Search for the cell housing the specified text and yield its [x, y] center coordinate. 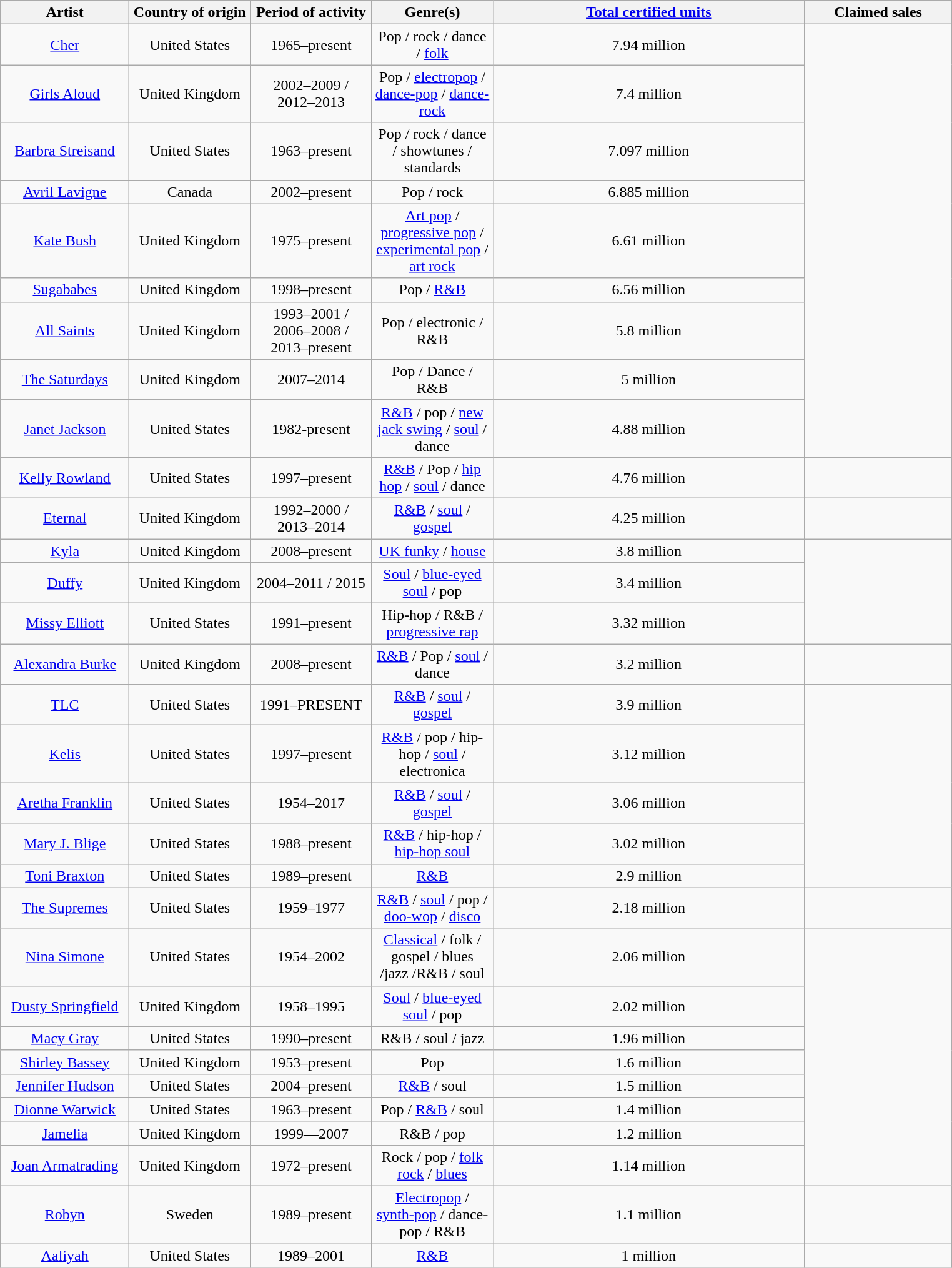
Macy Gray [65, 1038]
Aretha Franklin [65, 803]
2004–2011 / 2015 [311, 583]
1953–present [311, 1062]
1.6 million [648, 1062]
R&B / Pop / hip hop / soul / dance [432, 477]
R&B / pop / new jack swing / soul / dance [432, 428]
2004–present [311, 1086]
Pop / rock / dance / folk [432, 45]
Pop / rock [432, 192]
R&B / soul / jazz [432, 1038]
Janet Jackson [65, 428]
2.18 million [648, 908]
Barbra Streisand [65, 151]
Missy Elliott [65, 623]
3.02 million [648, 843]
Canada [190, 192]
1954–2002 [311, 957]
Duffy [65, 583]
1.14 million [648, 1166]
2.9 million [648, 876]
Sweden [190, 1215]
Rock / pop / folk rock / blues [432, 1166]
Classical / folk / gospel / blues /jazz /R&B / soul [432, 957]
Pop / rock / dance / showtunes / standards [432, 151]
Girls Aloud [65, 94]
2007–2014 [311, 380]
Pop [432, 1062]
The Supremes [65, 908]
Art pop / progressive pop / experimental pop / art rock [432, 241]
Genre(s) [432, 12]
R&B / pop [432, 1134]
2002–2009 / 2012–2013 [311, 94]
3.32 million [648, 623]
2002–present [311, 192]
Avril Lavigne [65, 192]
Aaliyah [65, 1256]
Pop / R&B [432, 290]
Artist [65, 12]
4.88 million [648, 428]
5 million [648, 380]
1965–present [311, 45]
3.9 million [648, 705]
2.06 million [648, 957]
3.4 million [648, 583]
1982-present [311, 428]
3.2 million [648, 665]
Country of origin [190, 12]
1991–present [311, 623]
3.06 million [648, 803]
Dusty Springfield [65, 1006]
Cher [65, 45]
Kate Bush [65, 241]
1954–2017 [311, 803]
Mary J. Blige [65, 843]
Joan Armatrading [65, 1166]
1998–present [311, 290]
1.2 million [648, 1134]
All Saints [65, 330]
1975–present [311, 241]
1958–1995 [311, 1006]
7.4 million [648, 94]
6.885 million [648, 192]
1 million [648, 1256]
Jennifer Hudson [65, 1086]
1.4 million [648, 1109]
6.56 million [648, 290]
Shirley Bassey [65, 1062]
1989–2001 [311, 1256]
7.94 million [648, 45]
Claimed sales [878, 12]
Pop / R&B / soul [432, 1109]
1990–present [311, 1038]
1.1 million [648, 1215]
1992–2000 / 2013–2014 [311, 518]
R&B / hip-hop / hip-hop soul [432, 843]
UK funky / house [432, 550]
1988–present [311, 843]
7.097 million [648, 151]
4.25 million [648, 518]
Alexandra Burke [65, 665]
3.12 million [648, 754]
TLC [65, 705]
2.02 million [648, 1006]
Kelis [65, 754]
6.61 million [648, 241]
3.8 million [648, 550]
Eternal [65, 518]
R&B / soul [432, 1086]
Pop / electronic / R&B [432, 330]
Sugababes [65, 290]
1972–present [311, 1166]
1.5 million [648, 1086]
Kyla [65, 550]
1993–2001 / 2006–2008 / 2013–present [311, 330]
Hip-hop / R&B / progressive rap [432, 623]
1959–1977 [311, 908]
Pop / electropop / dance-pop / dance-rock [432, 94]
Kelly Rowland [65, 477]
Total certified units [648, 12]
Dionne Warwick [65, 1109]
R&B / soul / pop / doo-wop / disco [432, 908]
R&B / pop / hip-hop / soul / electronica [432, 754]
R&B / Pop / soul / dance [432, 665]
Nina Simone [65, 957]
The Saturdays [65, 380]
Toni Braxton [65, 876]
1.96 million [648, 1038]
Jamelia [65, 1134]
Period of activity [311, 12]
5.8 million [648, 330]
Electropop / synth-pop / dance-pop / R&B [432, 1215]
Pop / Dance / R&B [432, 380]
1999—2007 [311, 1134]
1991–PRESENT [311, 705]
4.76 million [648, 477]
Robyn [65, 1215]
